Return (x, y) of the center of cell containing provided text 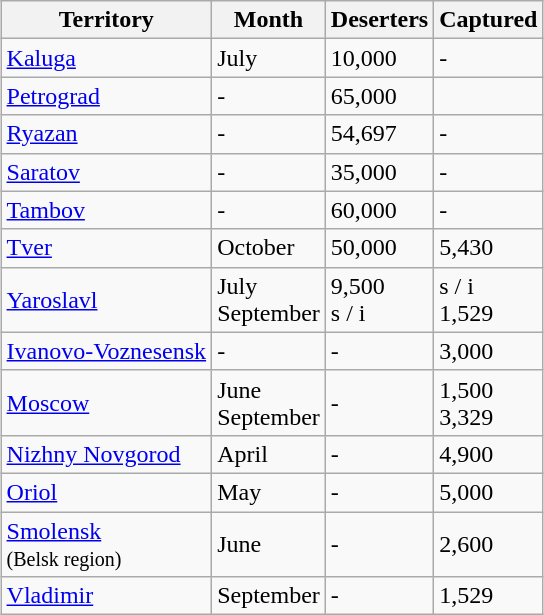
June (269, 544)
35,000 (379, 172)
Vladimir (106, 596)
Territory (106, 20)
Smolensk (Belsk region) (106, 544)
5,430 (488, 248)
October (269, 248)
50,000 (379, 248)
1,529 (488, 596)
65,000 (379, 96)
3,000 (488, 351)
September (269, 596)
s / i 1,529 (488, 300)
Month (269, 20)
9,500 s / i (379, 300)
Saratov (106, 172)
5,000 (488, 492)
54,697 (379, 134)
May (269, 492)
Ivanovo-Voznesensk (106, 351)
Moscow (106, 402)
4,900 (488, 454)
Petrograd (106, 96)
April (269, 454)
Tambov (106, 210)
60,000 (379, 210)
10,000 (379, 58)
Deserters (379, 20)
Tver (106, 248)
1,500 3,329 (488, 402)
Yaroslavl (106, 300)
July September (269, 300)
Nizhny Novgorod (106, 454)
2,600 (488, 544)
Ryazan (106, 134)
Captured (488, 20)
Oriol (106, 492)
Kaluga (106, 58)
July (269, 58)
June September (269, 402)
